Provide the (X, Y) coordinate of the cell's center where the given text is located.  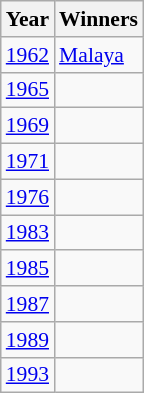
1989 (28, 340)
1965 (28, 90)
1993 (28, 375)
1976 (28, 197)
1969 (28, 126)
1971 (28, 162)
1985 (28, 269)
1962 (28, 55)
Year (28, 19)
1987 (28, 304)
Malaya (98, 55)
Winners (98, 19)
1983 (28, 233)
